For the text-containing cell, return its midpoint in (x, y) coordinate format. 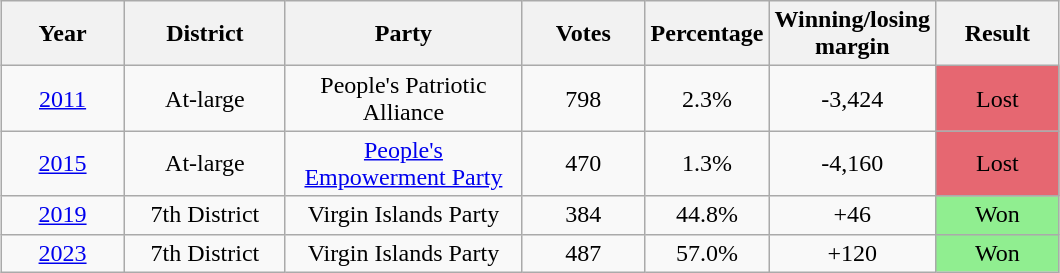
Party (403, 34)
+120 (852, 253)
District (204, 34)
2015 (63, 164)
57.0% (707, 253)
Percentage (707, 34)
44.8% (707, 215)
People's Patriotic Alliance (403, 98)
384 (583, 215)
1.3% (707, 164)
Year (63, 34)
+46 (852, 215)
470 (583, 164)
2019 (63, 215)
-3,424 (852, 98)
798 (583, 98)
487 (583, 253)
Winning/losing margin (852, 34)
People's Empowerment Party (403, 164)
Votes (583, 34)
2011 (63, 98)
2023 (63, 253)
-4,160 (852, 164)
Result (998, 34)
2.3% (707, 98)
